Output the (x, y) coordinate of the center of the cell containing the given text.  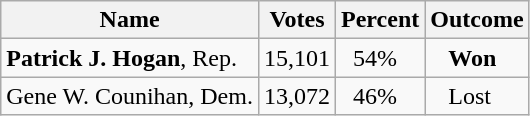
15,101 (296, 58)
13,072 (296, 96)
Outcome (477, 20)
54% (380, 58)
Patrick J. Hogan, Rep. (130, 58)
Lost (477, 96)
Won (477, 58)
Percent (380, 20)
Name (130, 20)
Gene W. Counihan, Dem. (130, 96)
Votes (296, 20)
46% (380, 96)
